Detect which cell encompasses the target text, then output its (X, Y) center coordinate. 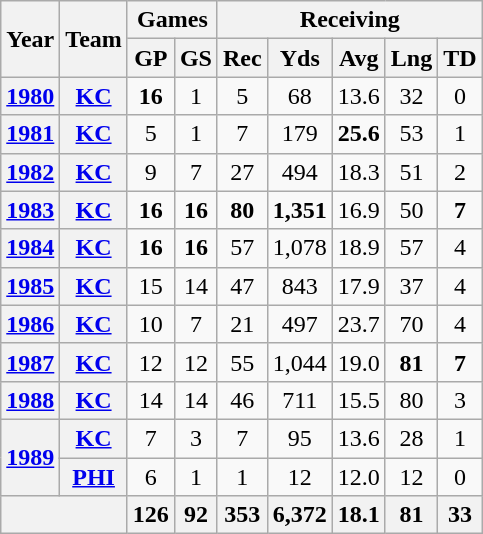
843 (300, 286)
1989 (30, 457)
51 (411, 172)
18.3 (358, 172)
18.9 (358, 248)
32 (411, 96)
Lng (411, 58)
47 (242, 286)
53 (411, 134)
1982 (30, 172)
1,351 (300, 210)
23.7 (358, 324)
92 (196, 515)
1,078 (300, 248)
25.6 (358, 134)
Avg (358, 58)
6 (150, 477)
494 (300, 172)
10 (150, 324)
6,372 (300, 515)
33 (460, 515)
37 (411, 286)
1983 (30, 210)
16.9 (358, 210)
Rec (242, 58)
1985 (30, 286)
353 (242, 515)
15 (150, 286)
1,044 (300, 362)
Games (172, 20)
95 (300, 438)
GS (196, 58)
28 (411, 438)
Receiving (350, 20)
1984 (30, 248)
1986 (30, 324)
GP (150, 58)
17.9 (358, 286)
1980 (30, 96)
46 (242, 400)
70 (411, 324)
Team (94, 39)
27 (242, 172)
126 (150, 515)
711 (300, 400)
12.0 (358, 477)
9 (150, 172)
19.0 (358, 362)
Year (30, 39)
68 (300, 96)
1987 (30, 362)
21 (242, 324)
18.1 (358, 515)
497 (300, 324)
1981 (30, 134)
PHI (94, 477)
179 (300, 134)
1988 (30, 400)
55 (242, 362)
Yds (300, 58)
TD (460, 58)
15.5 (358, 400)
2 (460, 172)
50 (411, 210)
